Provide the [X, Y] coordinate of the cell's center where the given text is located.  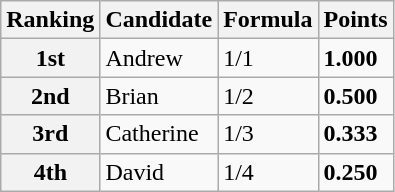
Candidate [159, 20]
1st [50, 58]
3rd [50, 134]
Brian [159, 96]
Points [356, 20]
1/3 [268, 134]
4th [50, 172]
2nd [50, 96]
0.333 [356, 134]
1.000 [356, 58]
1/1 [268, 58]
Andrew [159, 58]
Formula [268, 20]
0.500 [356, 96]
Catherine [159, 134]
1/2 [268, 96]
0.250 [356, 172]
1/4 [268, 172]
David [159, 172]
Ranking [50, 20]
